Locate the cell with the specified text and output its (X, Y) center coordinate. 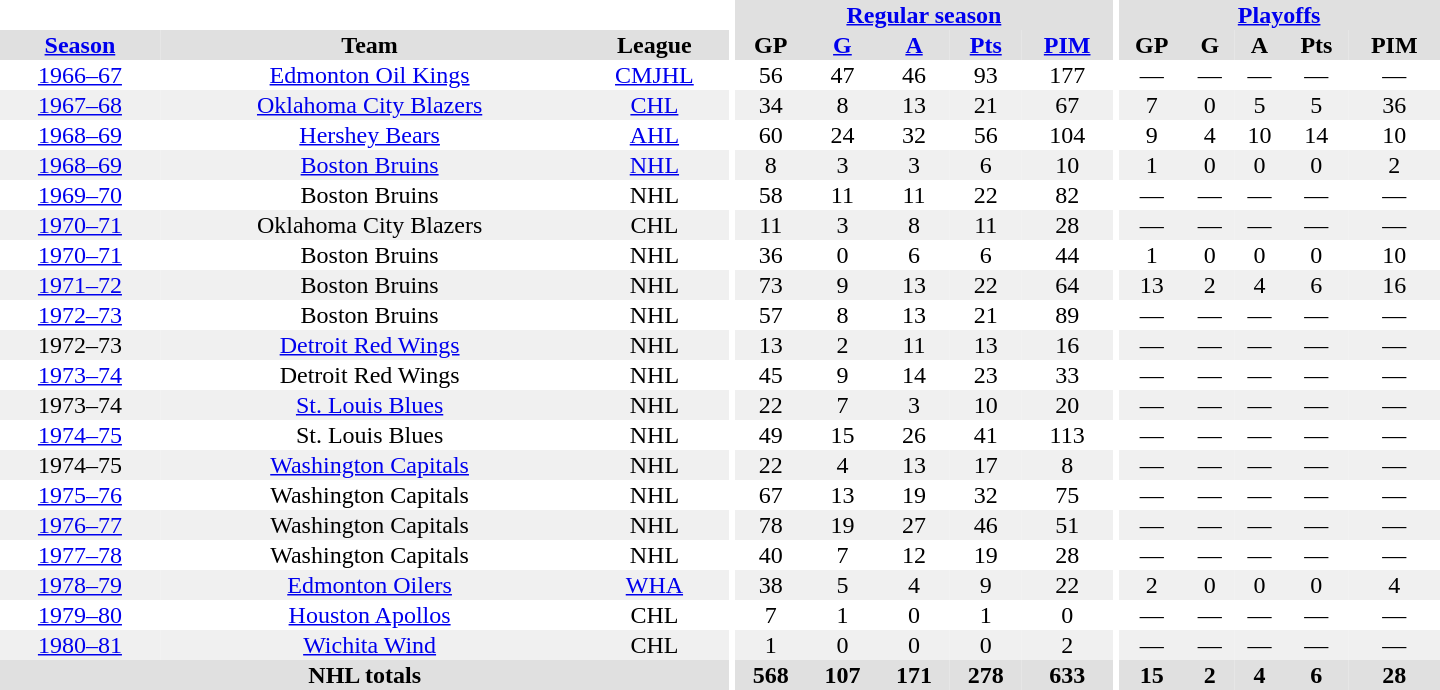
73 (771, 285)
Playoffs (1279, 15)
26 (914, 435)
Edmonton Oilers (370, 585)
1975–76 (80, 495)
58 (771, 195)
League (654, 45)
107 (843, 675)
WHA (654, 585)
20 (1068, 405)
113 (1068, 435)
1967–68 (80, 105)
104 (1068, 135)
82 (1068, 195)
34 (771, 105)
Wichita Wind (370, 645)
1971–72 (80, 285)
Hershey Bears (370, 135)
47 (843, 75)
171 (914, 675)
49 (771, 435)
633 (1068, 675)
27 (914, 525)
1977–78 (80, 555)
40 (771, 555)
1980–81 (80, 645)
1979–80 (80, 615)
57 (771, 315)
Edmonton Oil Kings (370, 75)
568 (771, 675)
78 (771, 525)
45 (771, 375)
60 (771, 135)
17 (986, 465)
1976–77 (80, 525)
Season (80, 45)
41 (986, 435)
23 (986, 375)
Team (370, 45)
64 (1068, 285)
24 (843, 135)
51 (1068, 525)
12 (914, 555)
44 (1068, 255)
33 (1068, 375)
AHL (654, 135)
38 (771, 585)
93 (986, 75)
CMJHL (654, 75)
75 (1068, 495)
278 (986, 675)
177 (1068, 75)
1966–67 (80, 75)
NHL totals (364, 675)
Regular season (924, 15)
1978–79 (80, 585)
Houston Apollos (370, 615)
1969–70 (80, 195)
89 (1068, 315)
